Output the (X, Y) coordinate of the center of the cell containing the given text.  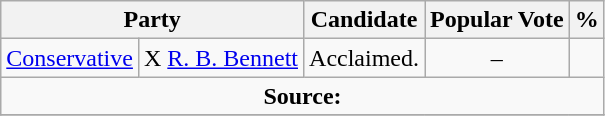
Candidate (364, 20)
% (586, 20)
Source: (302, 96)
Popular Vote (498, 20)
Conservative (70, 58)
X R. B. Bennett (220, 58)
Acclaimed. (364, 58)
– (498, 58)
Party (152, 20)
